Locate the cell with the specified text and output its (x, y) center coordinate. 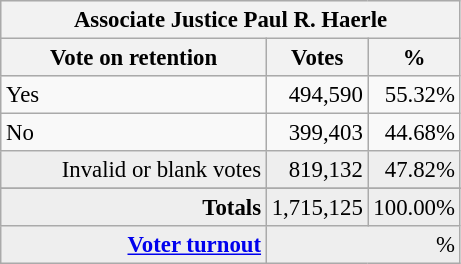
No (134, 133)
494,590 (317, 95)
47.82% (414, 170)
Associate Justice Paul R. Haerle (231, 20)
819,132 (317, 170)
Totals (134, 208)
55.32% (414, 95)
44.68% (414, 133)
Invalid or blank votes (134, 170)
1,715,125 (317, 208)
399,403 (317, 133)
Yes (134, 95)
Voter turnout (134, 245)
Vote on retention (134, 58)
Votes (317, 58)
100.00% (414, 208)
